Locate the cell with the specified text and output its [x, y] center coordinate. 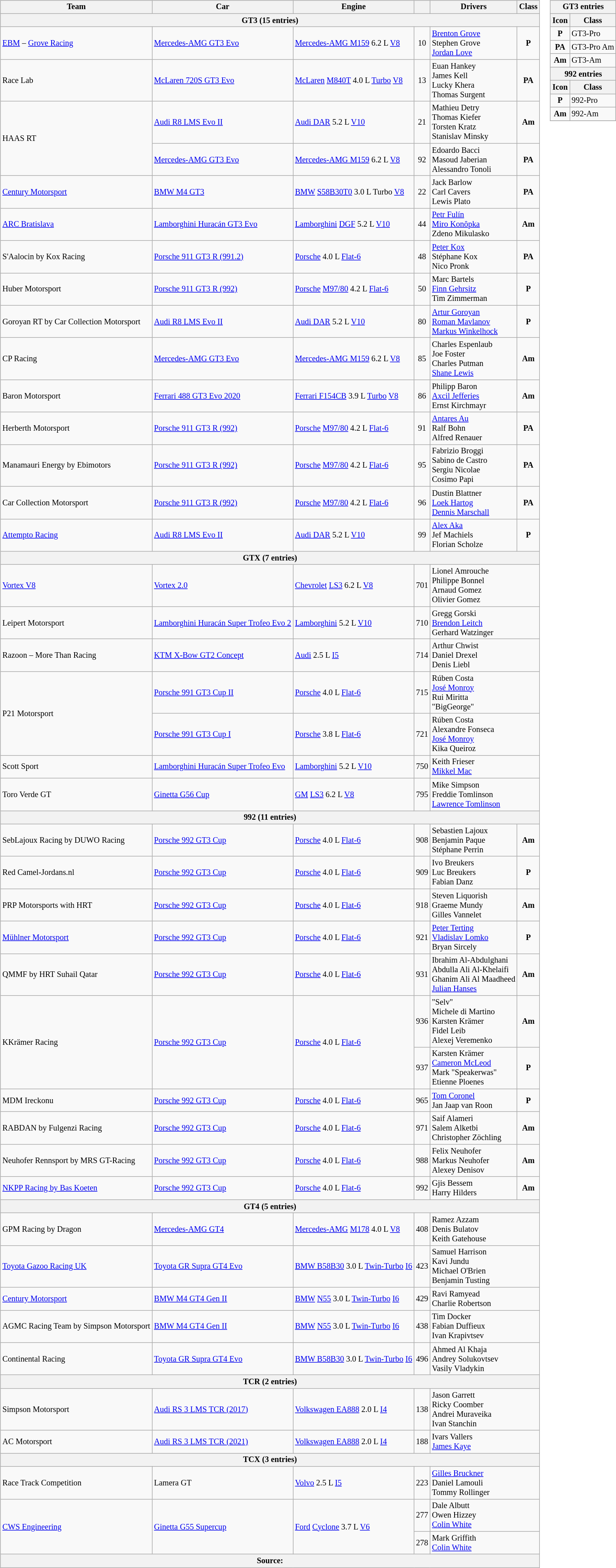
Brenton Grove Stephen Grove Jordan Love [474, 43]
CWS Engineering [76, 1527]
Simpson Motorsport [76, 1410]
Tim Docker Fabian Duffieux Ivan Krapivtsev [485, 1327]
MDM Ireckonu [76, 1100]
GTX (7 entries) [270, 558]
Scott Sport [76, 767]
Steven Liquorish Graeme Mundy Gilles Vannelet [474, 905]
908 [422, 840]
992 (11 entries) [270, 817]
965 [422, 1100]
Baron Motorsport [76, 396]
Alex Aka Jef Machiels Florian Scholze [474, 535]
Ginetta G56 Cup [223, 794]
Engine [354, 7]
750 [422, 767]
Toyota Gazoo Racing UK [76, 1266]
Manamauri Energy by Ebimotors [76, 466]
223 [422, 1483]
Ivars Vallers James Kaye [485, 1442]
22 [422, 192]
Petr Fulín Miro Konôpka Zdeno Mikulasko [474, 224]
KTM X-Bow GT2 Concept [223, 655]
Source: [270, 1561]
Lamera GT [223, 1483]
McLaren M840T 4.0 L Turbo V8 [354, 81]
988 [422, 1161]
Porsche 991 GT3 Cup I [223, 734]
Rúben Costa José Monroy Rui Miritta "BigGeorge" [485, 692]
GT3-Pro Am [593, 47]
Audi RS 3 LMS TCR (2017) [223, 1410]
992-Pro [593, 100]
Ramez Azzam Denis Bulatov Keith Gatehouse [485, 1229]
992 entries [583, 74]
921 [422, 938]
RABDAN by Fulgenzi Racing [76, 1128]
48 [422, 257]
Ibrahim Al-Abdulghani Abdulla Ali Al-Khelaifi Ghanim Ali Al Maadheed Julian Hanses [474, 975]
Charles Espenlaub Joe Foster Charles Putman Shane Lewis [474, 359]
96 [422, 503]
Mark Griffith Colin White [485, 1543]
80 [422, 322]
ARC Bratislava [76, 224]
188 [422, 1442]
496 [422, 1359]
AGMC Racing Team by Simpson Motorsport [76, 1327]
Goroyan RT by Car Collection Motorsport [76, 322]
937 [422, 1068]
Race Lab [76, 81]
TCR (2 entries) [270, 1382]
Race Track Competition [76, 1483]
Ford Cyclone 3.7 L V6 [354, 1527]
992 [422, 1188]
Toro Verde GT [76, 794]
992-Am [593, 114]
Drivers [474, 7]
95 [422, 466]
Tom Coronel Jan Jaap van Roon [474, 1100]
Porsche 991 GT3 Cup II [223, 692]
92 [422, 160]
Car [223, 7]
Porsche 911 GT3 R (991.2) [223, 257]
Huber Motorsport [76, 289]
721 [422, 734]
"Selv" Michele di Martino Karsten Krämer Fidel Leib Alexej Veremenko [474, 1021]
99 [422, 535]
Audi RS 3 LMS TCR (2021) [223, 1442]
Ivo Breukers Luc Breukers Fabian Danz [474, 873]
EBM – Grove Racing [76, 43]
408 [422, 1229]
Karsten Krämer Cameron McLeod Mark "Speakerwas" Etienne Ploenes [474, 1068]
Team [76, 7]
S'Aalocin by Kox Racing [76, 257]
438 [422, 1327]
Artur Goroyan Roman Mavlanov Markus Winkelhock [474, 322]
Sebastien Lajoux Benjamin Paque Stéphane Perrin [474, 840]
Mathieu Detry Thomas Kiefer Torsten Kratz Stanislav Minsky [474, 122]
10 [422, 43]
13 [422, 81]
Lamborghini DGF 5.2 L V10 [354, 224]
710 [422, 623]
277 [422, 1515]
TCX (3 entries) [270, 1460]
714 [422, 655]
HAAS RT [76, 138]
Ravi Ramyead Charlie Robertson [485, 1299]
Lamborghini Huracán Super Trofeo Evo [223, 767]
BMW M4 GT3 [223, 192]
Jack Barlow Carl Cavers Lewis Plato [474, 192]
44 [422, 224]
Edoardo Bacci Masoud Jaberian Alessandro Tonoli [474, 160]
Ferrari 488 GT3 Evo 2020 [223, 396]
KKrämer Racing [76, 1042]
SebLajoux Racing by DUWO Racing [76, 840]
Audi 2.5 L I5 [354, 655]
AC Motorsport [76, 1442]
Red Camel-Jordans.nl [76, 873]
GT3-Am [593, 60]
PRP Motorsports with HRT [76, 905]
GT4 (5 entries) [270, 1206]
Felix Neuhofer Markus Neuhofer Alexey Denisov [474, 1161]
McLaren 720S GT3 Evo [223, 81]
GT3 (15 entries) [270, 20]
Leipert Motorsport [76, 623]
Dale Albutt Owen Hizzey Colin White [485, 1515]
971 [422, 1128]
NKPP Racing by Bas Koeten [76, 1188]
86 [422, 396]
Ahmed Al Khaja Andrey Solukovtsev Vasily Vladykin [485, 1359]
Lionel Amrouche Philippe Bonnel Arnaud Gomez Olivier Gomez [485, 586]
Mercedes-AMG M178 4.0 L V8 [354, 1229]
GT3-Pro [593, 34]
CP Racing [76, 359]
Attempto Racing [76, 535]
Mühlner Motorsport [76, 938]
Rúben Costa Alexandre Fonseca José Monroy Kika Queiroz [485, 734]
936 [422, 1021]
50 [422, 289]
Razoon – More Than Racing [76, 655]
Mike Simpson Freddie Tomlinson Lawrence Tomlinson [485, 794]
Ferrari F154CB 3.9 L Turbo V8 [354, 396]
Samuel Harrison Kavi Jundu Michael O'Brien Benjamin Tusting [485, 1266]
Gregg Gorski Brendon Leitch Gerhard Watzinger [485, 623]
85 [422, 359]
Gilles Bruckner Daniel Lamouli Tommy Rollinger [485, 1483]
Euan Hankey James Kell Lucky Khera Thomas Surgent [474, 81]
Vortex 2.0 [223, 586]
GT3 entries [583, 7]
Porsche 3.8 L Flat-6 [354, 734]
Saif Alameri Salem Alketbi Christopher Zöchling [474, 1128]
Marc Bartels Finn Gehrsitz Tim Zimmerman [474, 289]
91 [422, 428]
Continental Racing [76, 1359]
Lamborghini Huracán GT3 Evo [223, 224]
QMMF by HRT Suhail Qatar [76, 975]
Keith Frieser Mikkel Mac [485, 767]
Vortex V8 [76, 586]
GM LS3 6.2 L V8 [354, 794]
423 [422, 1266]
Fabrizio Broggi Sabino de Castro Sergiu Nicolae Cosimo Papi [474, 466]
Gjis Bessem Harry Hilders [474, 1188]
Dustin Blattner Loek Hartog Dennis Marschall [474, 503]
Philipp Baron Axcil Jefferies Ernst Kirchmayr [474, 396]
Arthur Chwist Daniel Drexel Denis Liebl [485, 655]
918 [422, 905]
Herberth Motorsport [76, 428]
Ginetta G55 Supercup [223, 1527]
Chevrolet LS3 6.2 L V8 [354, 586]
701 [422, 586]
278 [422, 1543]
Antares Au Ralf Bohn Alfred Renauer [474, 428]
715 [422, 692]
Jason Garrett Ricky Coomber Andrei Muraveika Ivan Stanchin [485, 1410]
Volvo 2.5 L I5 [354, 1483]
Neuhofer Rennsport by MRS GT-Racing [76, 1161]
Lamborghini Huracán Super Trofeo Evo 2 [223, 623]
21 [422, 122]
909 [422, 873]
Car Collection Motorsport [76, 503]
429 [422, 1299]
BMW S58B30T0 3.0 L Turbo V8 [354, 192]
795 [422, 794]
138 [422, 1410]
P21 Motorsport [76, 713]
Peter Terting Vladislav Lomko Bryan Sircely [474, 938]
931 [422, 975]
Peter Kox Stéphane Kox Nico Pronk [474, 257]
GPM Racing by Dragon [76, 1229]
Mercedes-AMG GT4 [223, 1229]
